From the cell containing the given text, extract its center point as (X, Y) coordinate. 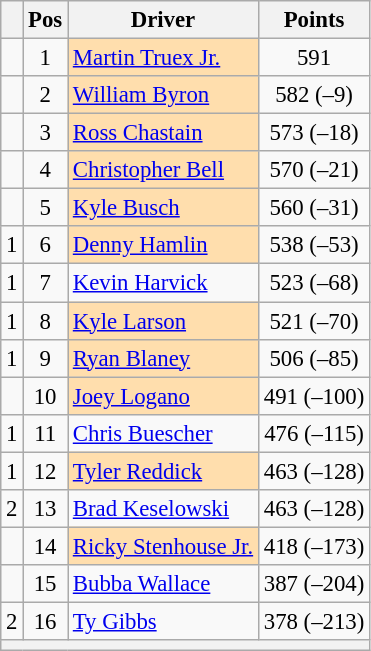
12 (46, 471)
8 (46, 321)
523 (–68) (314, 283)
11 (46, 433)
Martin Truex Jr. (164, 58)
Points (314, 20)
Ty Gibbs (164, 621)
10 (46, 396)
476 (–115) (314, 433)
14 (46, 546)
538 (–53) (314, 245)
506 (–85) (314, 358)
Bubba Wallace (164, 584)
570 (–21) (314, 170)
7 (46, 283)
418 (–173) (314, 546)
Kyle Busch (164, 208)
Driver (164, 20)
591 (314, 58)
3 (46, 133)
Christopher Bell (164, 170)
Brad Keselowski (164, 509)
Kevin Harvick (164, 283)
Ricky Stenhouse Jr. (164, 546)
Denny Hamlin (164, 245)
Ross Chastain (164, 133)
William Byron (164, 95)
16 (46, 621)
560 (–31) (314, 208)
Joey Logano (164, 396)
5 (46, 208)
Kyle Larson (164, 321)
Ryan Blaney (164, 358)
13 (46, 509)
521 (–70) (314, 321)
Chris Buescher (164, 433)
9 (46, 358)
491 (–100) (314, 396)
Tyler Reddick (164, 471)
387 (–204) (314, 584)
15 (46, 584)
573 (–18) (314, 133)
Pos (46, 20)
4 (46, 170)
582 (–9) (314, 95)
6 (46, 245)
378 (–213) (314, 621)
